Locate the cell with the specified text and output its (X, Y) center coordinate. 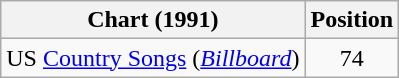
Position (352, 20)
US Country Songs (Billboard) (153, 58)
Chart (1991) (153, 20)
74 (352, 58)
